Provide the [X, Y] coordinate of the cell's center where the given text is located.  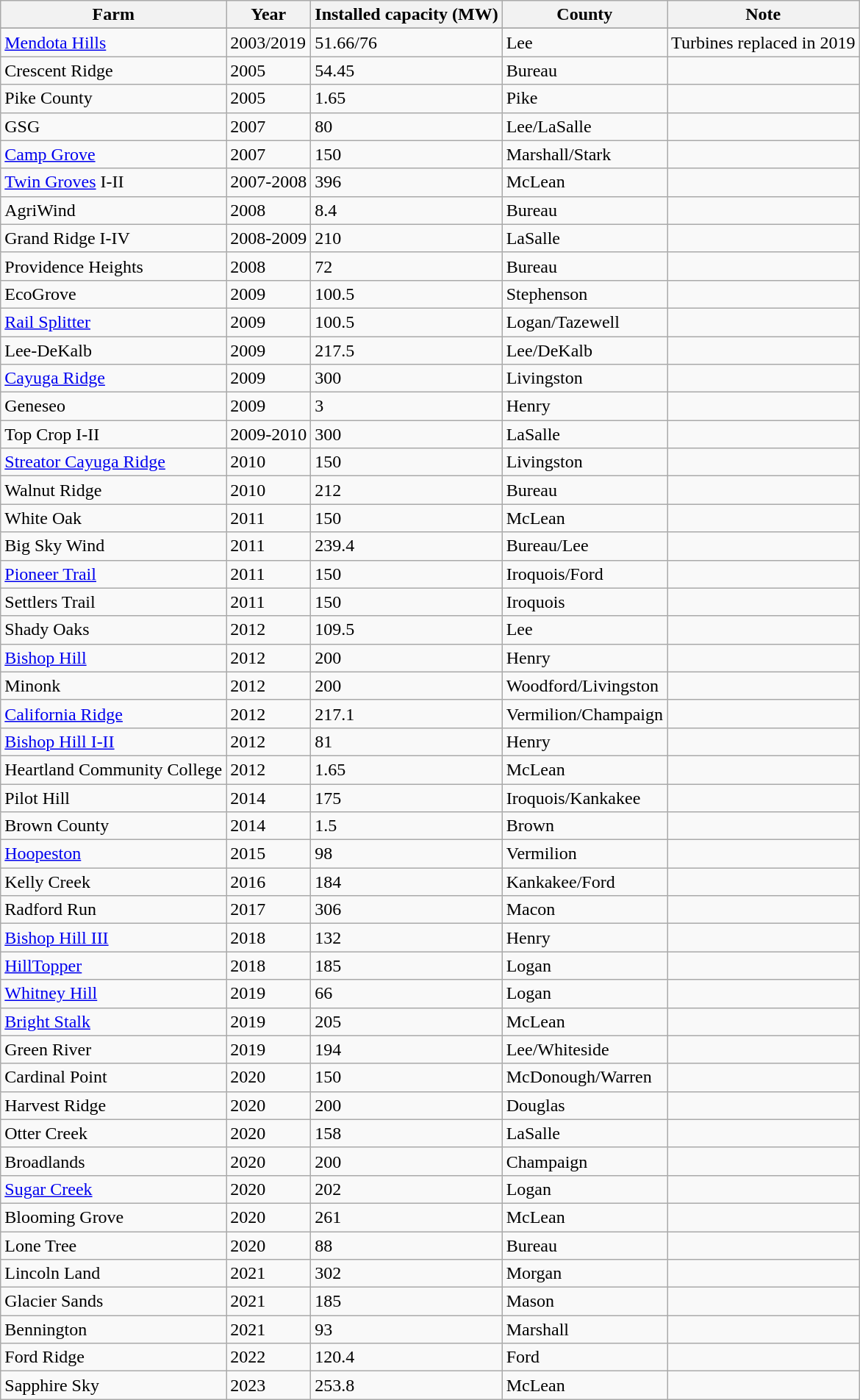
Grand Ridge I-IV [113, 238]
Lee-DeKalb [113, 351]
3 [406, 406]
Brown [584, 826]
66 [406, 994]
212 [406, 490]
Bishop Hill I-II [113, 742]
Hoopeston [113, 854]
Cardinal Point [113, 1077]
Pike County [113, 98]
Big Sky Wind [113, 546]
Shady Oaks [113, 630]
239.4 [406, 546]
Bishop Hill III [113, 938]
Kankakee/Ford [584, 882]
Marshall [584, 1329]
81 [406, 742]
8.4 [406, 210]
Morgan [584, 1274]
Iroquois/Kankakee [584, 797]
1.5 [406, 826]
Bright Stalk [113, 1022]
205 [406, 1022]
Vermilion/Champaign [584, 714]
Settlers Trail [113, 602]
Iroquois [584, 602]
175 [406, 797]
2003/2019 [269, 43]
Camp Grove [113, 154]
Sugar Creek [113, 1189]
Glacier Sands [113, 1302]
202 [406, 1189]
2022 [269, 1357]
396 [406, 182]
Douglas [584, 1105]
Vermilion [584, 854]
Brown County [113, 826]
Lone Tree [113, 1246]
261 [406, 1217]
Installed capacity (MW) [406, 15]
2017 [269, 910]
Bureau/Lee [584, 546]
132 [406, 938]
Lee/DeKalb [584, 351]
Green River [113, 1049]
Woodford/Livingston [584, 686]
Broadlands [113, 1161]
Note [763, 15]
Year [269, 15]
120.4 [406, 1357]
Farm [113, 15]
EcoGrove [113, 294]
Providence Heights [113, 266]
184 [406, 882]
Cayuga Ridge [113, 378]
Heartland Community College [113, 769]
County [584, 15]
80 [406, 126]
Marshall/Stark [584, 154]
Bennington [113, 1329]
2016 [269, 882]
2008-2009 [269, 238]
Iroquois/Ford [584, 574]
217.5 [406, 351]
Rail Splitter [113, 322]
88 [406, 1246]
Turbines replaced in 2019 [763, 43]
Ford Ridge [113, 1357]
54.45 [406, 71]
Lee/LaSalle [584, 126]
93 [406, 1329]
253.8 [406, 1385]
Lee/Whiteside [584, 1049]
Ford [584, 1357]
Walnut Ridge [113, 490]
Radford Run [113, 910]
AgriWind [113, 210]
98 [406, 854]
Twin Groves I-II [113, 182]
White Oak [113, 518]
Lincoln Land [113, 1274]
Minonk [113, 686]
2007-2008 [269, 182]
GSG [113, 126]
Top Crop I-II [113, 434]
306 [406, 910]
Stephenson [584, 294]
Sapphire Sky [113, 1385]
Geneseo [113, 406]
Pioneer Trail [113, 574]
158 [406, 1133]
Pike [584, 98]
194 [406, 1049]
109.5 [406, 630]
Champaign [584, 1161]
2023 [269, 1385]
2015 [269, 854]
72 [406, 266]
McDonough/Warren [584, 1077]
210 [406, 238]
Kelly Creek [113, 882]
Bishop Hill [113, 658]
Macon [584, 910]
Whitney Hill [113, 994]
Logan/Tazewell [584, 322]
51.66/76 [406, 43]
Pilot Hill [113, 797]
Mendota Hills [113, 43]
217.1 [406, 714]
Mason [584, 1302]
Harvest Ridge [113, 1105]
Otter Creek [113, 1133]
HillTopper [113, 966]
Crescent Ridge [113, 71]
California Ridge [113, 714]
302 [406, 1274]
Blooming Grove [113, 1217]
2009-2010 [269, 434]
Streator Cayuga Ridge [113, 462]
